Extract the [x, y] coordinate from the center of the cell holding the provided text.  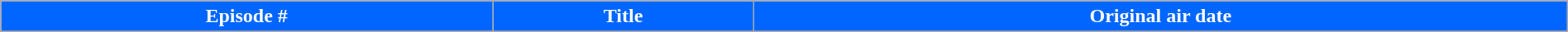
Title [624, 16]
Episode # [246, 16]
Original air date [1160, 16]
